For the text-containing cell, return its midpoint in (x, y) coordinate format. 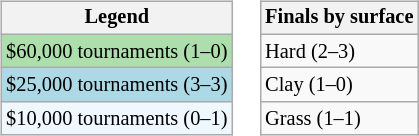
$10,000 tournaments (0–1) (116, 119)
Hard (2–3) (339, 51)
Clay (1–0) (339, 85)
Grass (1–1) (339, 119)
Finals by surface (339, 18)
Legend (116, 18)
$25,000 tournaments (3–3) (116, 85)
$60,000 tournaments (1–0) (116, 51)
